Scan for the cell matching the given text and deliver its [x, y] coordinate at center. 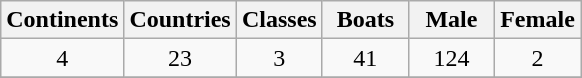
Male [451, 20]
4 [62, 58]
Countries [180, 20]
41 [365, 58]
124 [451, 58]
3 [279, 58]
Boats [365, 20]
Continents [62, 20]
Female [537, 20]
2 [537, 58]
Classes [279, 20]
23 [180, 58]
